Provide the (x, y) coordinate of the cell's center where the given text is located.  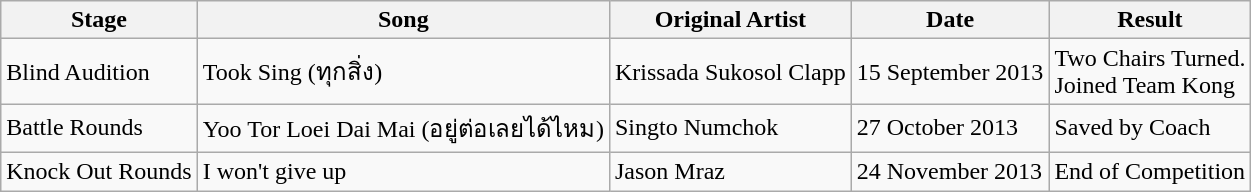
End of Competition (1150, 171)
Singto Numchok (730, 128)
Date (950, 20)
Knock Out Rounds (99, 171)
15 September 2013 (950, 72)
Battle Rounds (99, 128)
Two Chairs Turned.Joined Team Kong (1150, 72)
Stage (99, 20)
Original Artist (730, 20)
Krissada Sukosol Clapp (730, 72)
Jason Mraz (730, 171)
24 November 2013 (950, 171)
Result (1150, 20)
Yoo Tor Loei Dai Mai (อยู่ต่อเลยได้ไหม) (403, 128)
Song (403, 20)
Saved by Coach (1150, 128)
Took Sing (ทุกสิ่ง) (403, 72)
I won't give up (403, 171)
27 October 2013 (950, 128)
Blind Audition (99, 72)
